Return the [x, y] coordinate for the center point of the cell that contains the specified text.  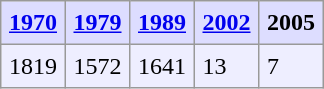
2002 [226, 23]
1979 [97, 23]
7 [291, 66]
1572 [97, 66]
1970 [33, 23]
2005 [291, 23]
1989 [162, 23]
1819 [33, 66]
13 [226, 66]
1641 [162, 66]
